Return (X, Y) of the center of cell containing provided text 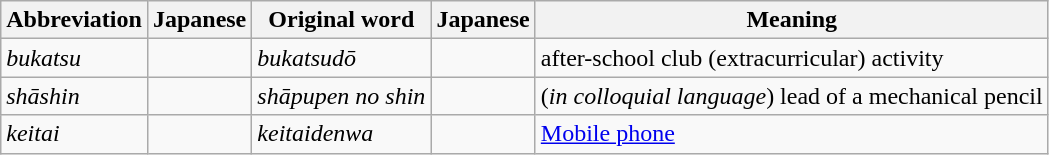
bukatsudō (342, 58)
(in colloquial language) lead of a mechanical pencil (792, 96)
Mobile phone (792, 134)
after-school club (extracurricular) activity (792, 58)
bukatsu (74, 58)
Abbreviation (74, 20)
Meaning (792, 20)
shāshin (74, 96)
Original word (342, 20)
keitai (74, 134)
shāpupen no shin (342, 96)
keitaidenwa (342, 134)
